Detect which cell encompasses the target text, then output its [x, y] center coordinate. 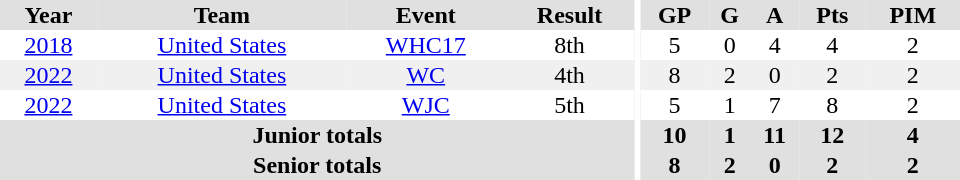
Year [48, 15]
GP [674, 15]
Pts [832, 15]
WHC17 [426, 45]
11 [774, 135]
8th [570, 45]
WJC [426, 105]
G [730, 15]
Senior totals [317, 165]
WC [426, 75]
5th [570, 105]
Team [222, 15]
Junior totals [317, 135]
PIM [913, 15]
2018 [48, 45]
7 [774, 105]
10 [674, 135]
Result [570, 15]
4th [570, 75]
12 [832, 135]
Event [426, 15]
A [774, 15]
